Determine the (X, Y) coordinate at the center of the cell enclosing the given text.  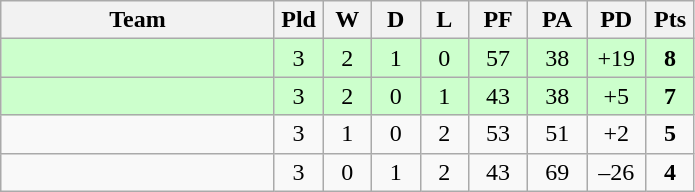
–26 (616, 172)
D (396, 20)
Pts (670, 20)
PF (498, 20)
PD (616, 20)
53 (498, 134)
51 (558, 134)
5 (670, 134)
PA (558, 20)
69 (558, 172)
4 (670, 172)
+19 (616, 58)
Pld (298, 20)
57 (498, 58)
7 (670, 96)
+5 (616, 96)
8 (670, 58)
L (444, 20)
Team (138, 20)
+2 (616, 134)
W (348, 20)
